Capture the cell that displays the provided text and extract its (X, Y) central coordinate. 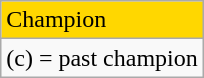
Champion (102, 20)
(c) = past champion (102, 58)
